Pinpoint the cell where the given text exists, returning its (x, y) midpoint coordinate. 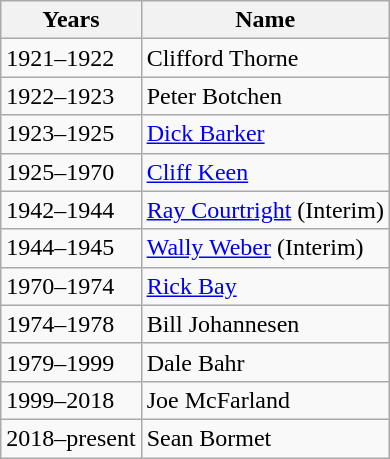
Peter Botchen (265, 96)
1970–1974 (71, 286)
Rick Bay (265, 286)
Name (265, 20)
1921–1922 (71, 58)
Bill Johannesen (265, 324)
1923–1925 (71, 134)
Dale Bahr (265, 362)
Clifford Thorne (265, 58)
Ray Courtright (Interim) (265, 210)
Dick Barker (265, 134)
1922–1923 (71, 96)
Joe McFarland (265, 400)
2018–present (71, 438)
Wally Weber (Interim) (265, 248)
1942–1944 (71, 210)
1944–1945 (71, 248)
Cliff Keen (265, 172)
1974–1978 (71, 324)
Sean Bormet (265, 438)
1925–1970 (71, 172)
1999–2018 (71, 400)
1979–1999 (71, 362)
Years (71, 20)
